Determine the (x, y) coordinate at the center of the cell enclosing the given text.  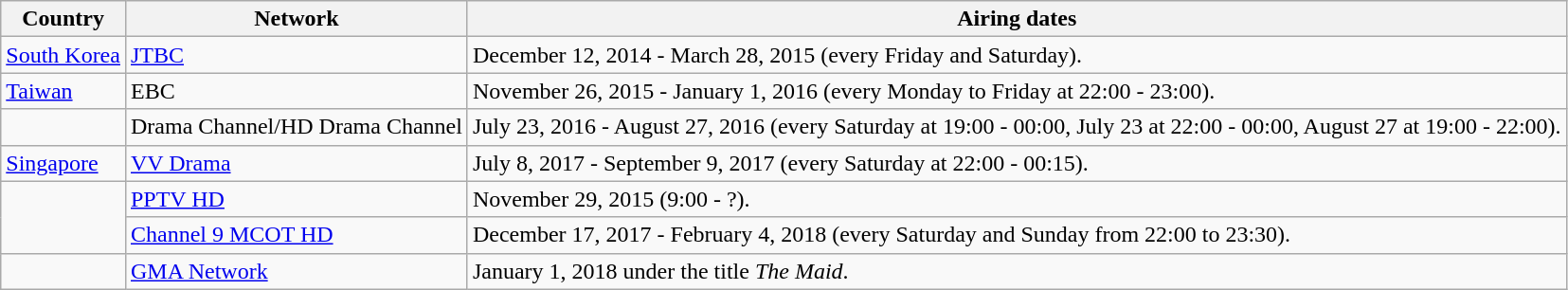
PPTV HD (296, 199)
Airing dates (1017, 19)
Drama Channel/HD Drama Channel (296, 127)
January 1, 2018 under the title The Maid. (1017, 271)
Country (63, 19)
November 26, 2015 - January 1, 2016 (every Monday to Friday at 22:00 - 23:00). (1017, 91)
Network (296, 19)
JTBC (296, 55)
Singapore (63, 163)
VV Drama (296, 163)
EBC (296, 91)
GMA Network (296, 271)
December 12, 2014 - March 28, 2015 (every Friday and Saturday). (1017, 55)
December 17, 2017 - February 4, 2018 (every Saturday and Sunday from 22:00 to 23:30). (1017, 235)
July 23, 2016 - August 27, 2016 (every Saturday at 19:00 - 00:00, July 23 at 22:00 - 00:00, August 27 at 19:00 - 22:00). (1017, 127)
November 29, 2015 (9:00 - ?). (1017, 199)
South Korea (63, 55)
July 8, 2017 - September 9, 2017 (every Saturday at 22:00 - 00:15). (1017, 163)
Channel 9 MCOT HD (296, 235)
Taiwan (63, 91)
